Provide the [x, y] coordinate of the cell's center where the given text is located.  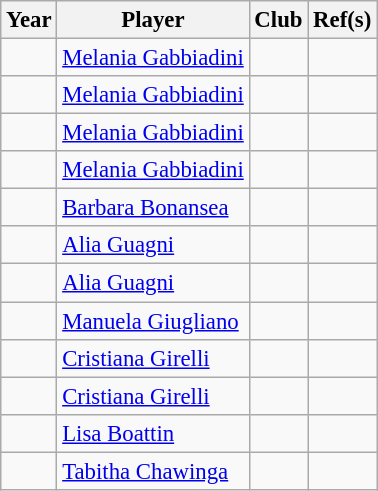
Ref(s) [342, 20]
Barbara Bonansea [153, 208]
Year [29, 20]
Manuela Giugliano [153, 321]
Lisa Boattin [153, 433]
Club [278, 20]
Player [153, 20]
Tabitha Chawinga [153, 471]
